For the text-containing cell, return its midpoint in (x, y) coordinate format. 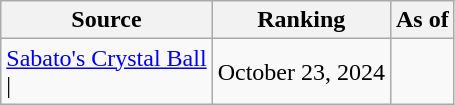
Sabato's Crystal Ball| (106, 72)
As of (422, 20)
Ranking (301, 20)
Source (106, 20)
October 23, 2024 (301, 72)
